Extract the [X, Y] coordinate from the center of the cell holding the provided text.  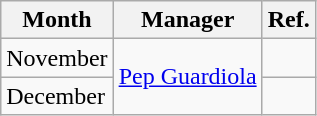
December [57, 96]
Ref. [288, 20]
Manager [188, 20]
Month [57, 20]
Pep Guardiola [188, 77]
November [57, 58]
